Pinpoint the cell where the given text exists, returning its (x, y) midpoint coordinate. 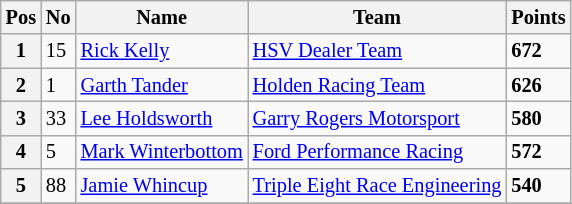
3 (21, 118)
Lee Holdsworth (162, 118)
4 (21, 152)
15 (58, 51)
580 (538, 118)
HSV Dealer Team (378, 51)
No (58, 17)
Triple Eight Race Engineering (378, 186)
88 (58, 186)
672 (538, 51)
Garry Rogers Motorsport (378, 118)
Team (378, 17)
Garth Tander (162, 85)
Rick Kelly (162, 51)
Holden Racing Team (378, 85)
Ford Performance Racing (378, 152)
33 (58, 118)
626 (538, 85)
2 (21, 85)
Name (162, 17)
Pos (21, 17)
Mark Winterbottom (162, 152)
540 (538, 186)
Jamie Whincup (162, 186)
572 (538, 152)
Points (538, 17)
